Capture the cell that displays the provided text and extract its (X, Y) central coordinate. 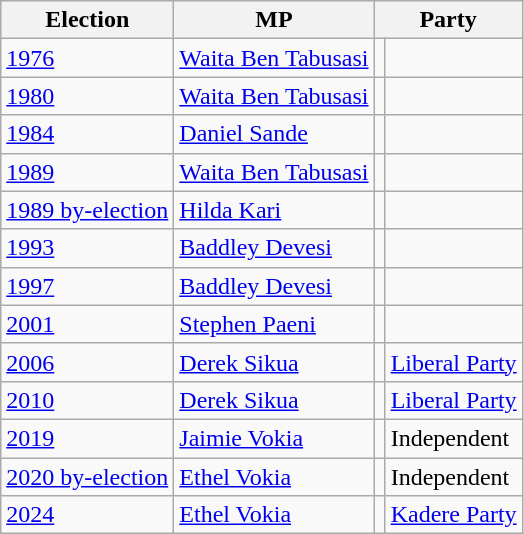
2006 (88, 362)
1980 (88, 96)
2001 (88, 324)
Jaimie Vokia (274, 438)
MP (274, 20)
1989 (88, 172)
Kadere Party (454, 515)
2010 (88, 400)
2020 by-election (88, 477)
1984 (88, 134)
Daniel Sande (274, 134)
2019 (88, 438)
Hilda Kari (274, 210)
Party (448, 20)
2024 (88, 515)
1976 (88, 58)
1993 (88, 248)
Election (88, 20)
1989 by-election (88, 210)
Stephen Paeni (274, 324)
1997 (88, 286)
